Extract the [x, y] coordinate from the center of the cell holding the provided text.  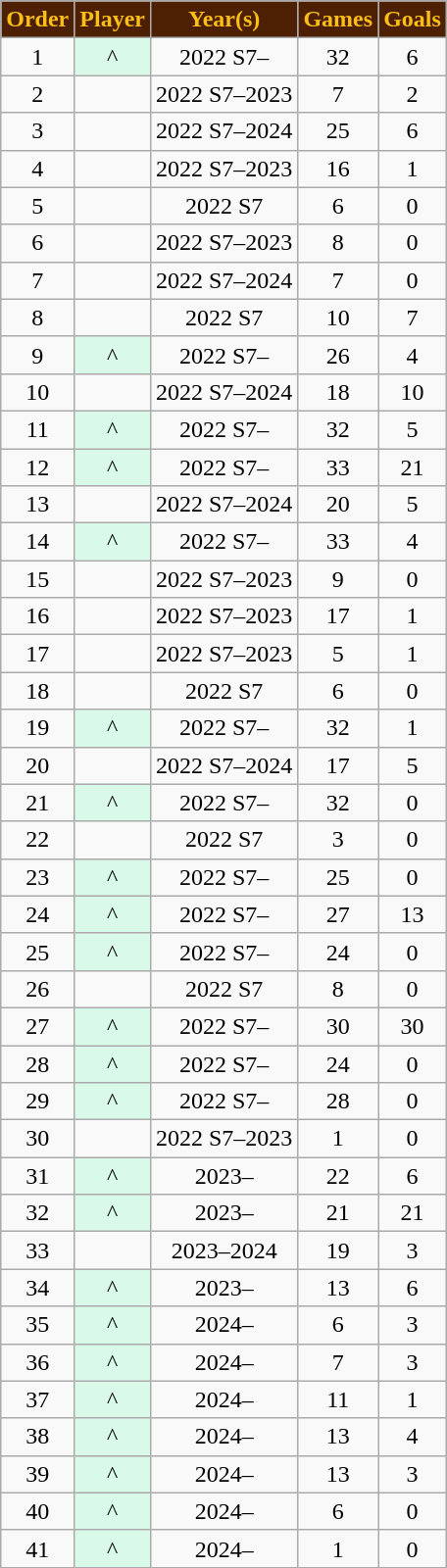
40 [37, 1511]
23 [37, 877]
12 [37, 467]
Games [338, 20]
14 [37, 542]
39 [37, 1474]
31 [37, 1176]
41 [37, 1548]
34 [37, 1288]
29 [37, 1102]
2023–2024 [223, 1250]
Goals [413, 20]
37 [37, 1399]
38 [37, 1437]
Year(s) [223, 20]
15 [37, 579]
Player [113, 20]
36 [37, 1362]
35 [37, 1325]
Order [37, 20]
